For the text-containing cell, return its midpoint in (x, y) coordinate format. 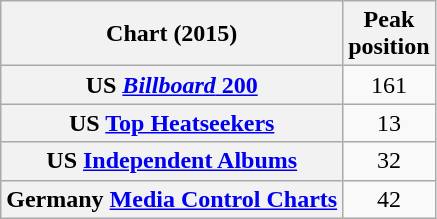
161 (389, 85)
42 (389, 199)
US Top Heatseekers (172, 123)
32 (389, 161)
13 (389, 123)
Germany Media Control Charts (172, 199)
US Billboard 200 (172, 85)
US Independent Albums (172, 161)
Chart (2015) (172, 34)
Peakposition (389, 34)
